Return (X, Y) of the center of cell containing provided text 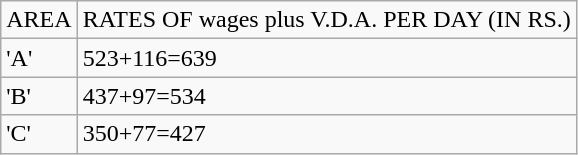
'A' (39, 58)
350+77=427 (326, 134)
'C' (39, 134)
523+116=639 (326, 58)
'B' (39, 96)
RATES OF wages plus V.D.A. PER DAY (IN RS.) (326, 20)
AREA (39, 20)
437+97=534 (326, 96)
